Output the (X, Y) coordinate of the center of the cell containing the given text.  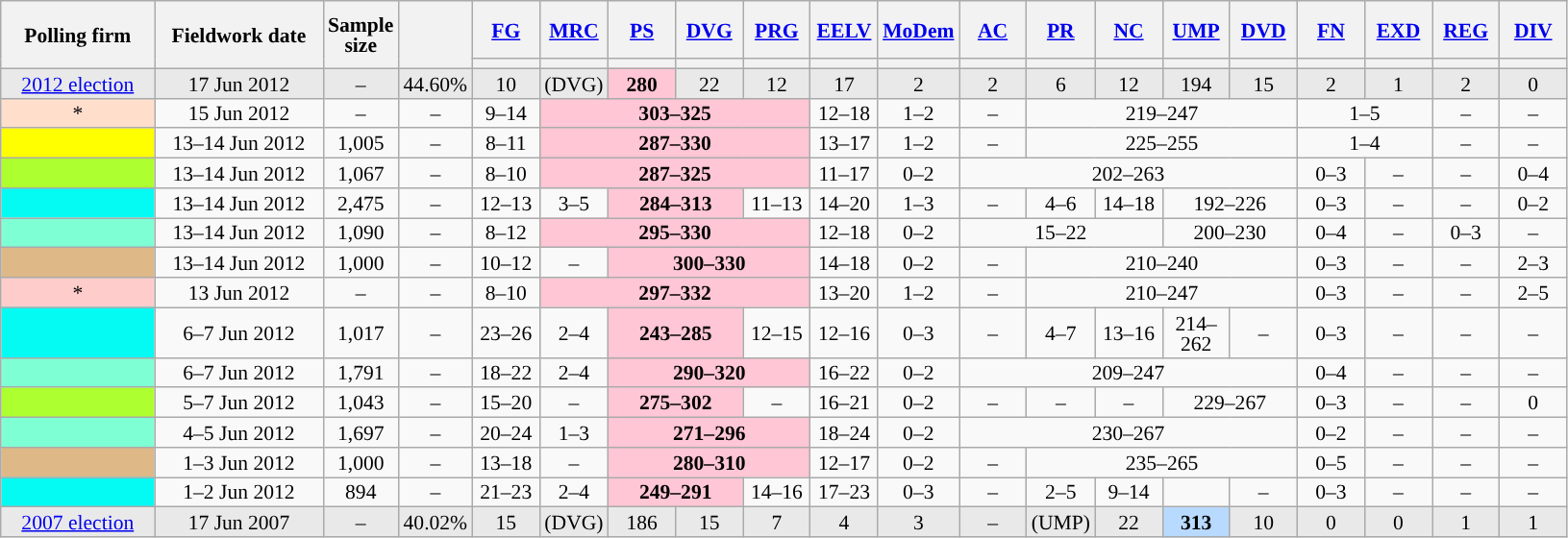
FG (506, 30)
280 (642, 83)
186 (642, 523)
4–7 (1061, 332)
23–26 (506, 332)
235–265 (1162, 463)
13–17 (844, 144)
MoDem (918, 30)
13–18 (506, 463)
11–13 (777, 204)
20–24 (506, 432)
4–6 (1061, 204)
15 Jun 2012 (238, 113)
2,475 (361, 204)
202–263 (1129, 173)
249–291 (676, 492)
(UMP) (1061, 523)
4 (844, 523)
229–267 (1230, 403)
210–240 (1162, 263)
21–23 (506, 492)
1,043 (361, 403)
DVG (709, 30)
12–16 (844, 332)
Fieldwork date (238, 35)
210–247 (1162, 292)
1–4 (1364, 144)
EXD (1398, 30)
13–20 (844, 292)
2007 election (78, 523)
225–255 (1162, 144)
7 (777, 523)
243–285 (676, 332)
15–20 (506, 403)
2–3 (1533, 263)
EELV (844, 30)
NC (1129, 30)
FN (1331, 30)
Polling firm (78, 35)
17 Jun 2012 (238, 83)
MRC (573, 30)
14–20 (844, 204)
15–22 (1061, 232)
1,005 (361, 144)
PR (1061, 30)
1,090 (361, 232)
DVD (1263, 30)
40.02% (435, 523)
UMP (1196, 30)
DIV (1533, 30)
18–24 (844, 432)
3–5 (573, 204)
11–17 (844, 173)
0–5 (1331, 463)
6 (1061, 83)
1,791 (361, 373)
44.60% (435, 83)
16–21 (844, 403)
1,697 (361, 432)
287–330 (675, 144)
REG (1466, 30)
PS (642, 30)
12–15 (777, 332)
280–310 (709, 463)
290–320 (709, 373)
13–16 (1129, 332)
300–330 (709, 263)
200–230 (1230, 232)
16–22 (844, 373)
1–3 Jun 2012 (238, 463)
AC (993, 30)
13 Jun 2012 (238, 292)
295–330 (675, 232)
3 (918, 523)
14–16 (777, 492)
1,017 (361, 332)
17–23 (844, 492)
192–226 (1230, 204)
313 (1196, 523)
5–7 Jun 2012 (238, 403)
18–22 (506, 373)
209–247 (1129, 373)
PRG (777, 30)
303–325 (675, 113)
12–17 (844, 463)
1–2 Jun 2012 (238, 492)
230–267 (1129, 432)
12–13 (506, 204)
271–296 (709, 432)
2012 election (78, 83)
297–332 (675, 292)
17 Jun 2007 (238, 523)
Samplesize (361, 35)
894 (361, 492)
219–247 (1162, 113)
194 (1196, 83)
1–5 (1364, 113)
17 (844, 83)
287–325 (675, 173)
8–11 (506, 144)
4–5 Jun 2012 (238, 432)
1,067 (361, 173)
275–302 (676, 403)
10–12 (506, 263)
284–313 (676, 204)
214–262 (1196, 332)
8–12 (506, 232)
